Locate the cell with the specified text and output its (x, y) center coordinate. 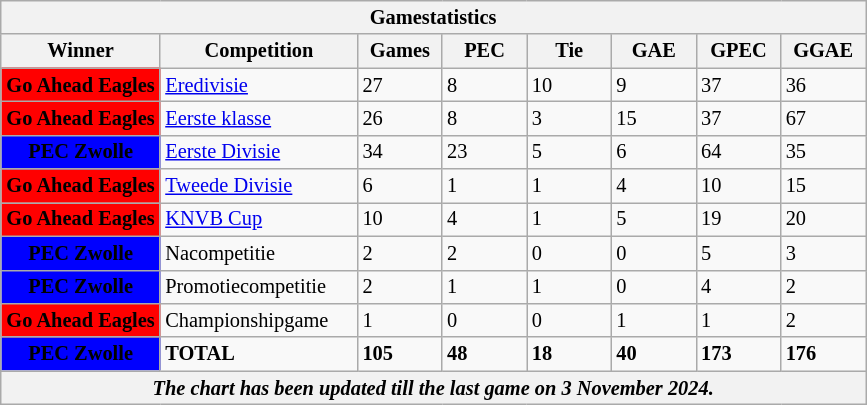
Tie (570, 51)
34 (400, 152)
176 (824, 354)
67 (824, 118)
Eredivisie (258, 85)
20 (824, 219)
18 (570, 354)
Championshipgame (258, 320)
Promotiecompetitie (258, 287)
105 (400, 354)
26 (400, 118)
GGAE (824, 51)
PEC (484, 51)
19 (738, 219)
Competition (258, 51)
GAE (654, 51)
23 (484, 152)
Eerste Divisie (258, 152)
The chart has been updated till the last game on 3 November 2024. (434, 388)
Tweede Divisie (258, 186)
KNVB Cup (258, 219)
Eerste klasse (258, 118)
9 (654, 85)
48 (484, 354)
TOTAL (258, 354)
Winner (81, 51)
40 (654, 354)
Gamestatistics (434, 17)
Nacompetitie (258, 253)
173 (738, 354)
35 (824, 152)
GPEC (738, 51)
27 (400, 85)
36 (824, 85)
Games (400, 51)
64 (738, 152)
